Search for the cell housing the specified text and yield its (X, Y) center coordinate. 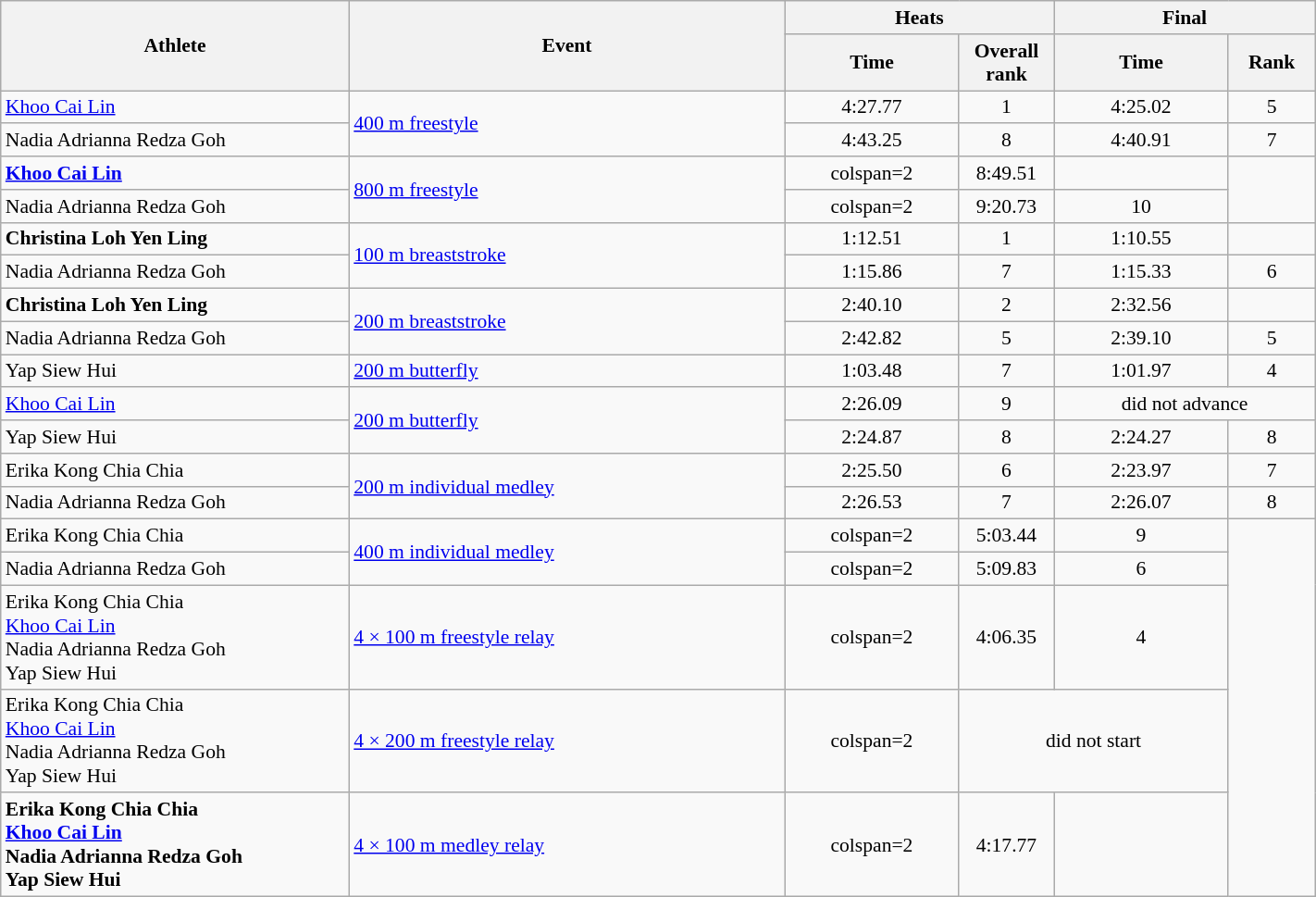
200 m breaststroke (566, 322)
400 m freestyle (566, 124)
Rank (1272, 63)
2:26.53 (872, 503)
400 m individual medley (566, 552)
2:39.10 (1141, 338)
4:25.02 (1141, 107)
Final (1185, 18)
800 m freestyle (566, 189)
2:26.07 (1141, 503)
100 m breaststroke (566, 255)
2:25.50 (872, 470)
Overall rank (1007, 63)
4 × 200 m freestyle relay (566, 741)
1:12.51 (872, 239)
2:24.27 (1141, 437)
2:24.87 (872, 437)
4:06.35 (1007, 637)
5:03.44 (1007, 536)
1:10.55 (1141, 239)
4:43.25 (872, 141)
4:17.77 (1007, 845)
4 × 100 m medley relay (566, 845)
200 m individual medley (566, 487)
4:27.77 (872, 107)
Heats (920, 18)
1:01.97 (1141, 371)
4:40.91 (1141, 141)
1:15.86 (872, 272)
Event (566, 46)
1:15.33 (1141, 272)
did not advance (1185, 405)
2:32.56 (1141, 305)
2 (1007, 305)
5:09.83 (1007, 569)
9:20.73 (1007, 206)
2:42.82 (872, 338)
1:03.48 (872, 371)
2:23.97 (1141, 470)
4 × 100 m freestyle relay (566, 637)
Athlete (175, 46)
2:40.10 (872, 305)
10 (1141, 206)
did not start (1094, 741)
8:49.51 (1007, 173)
2:26.09 (872, 405)
